Search for the cell housing the specified text and yield its [X, Y] center coordinate. 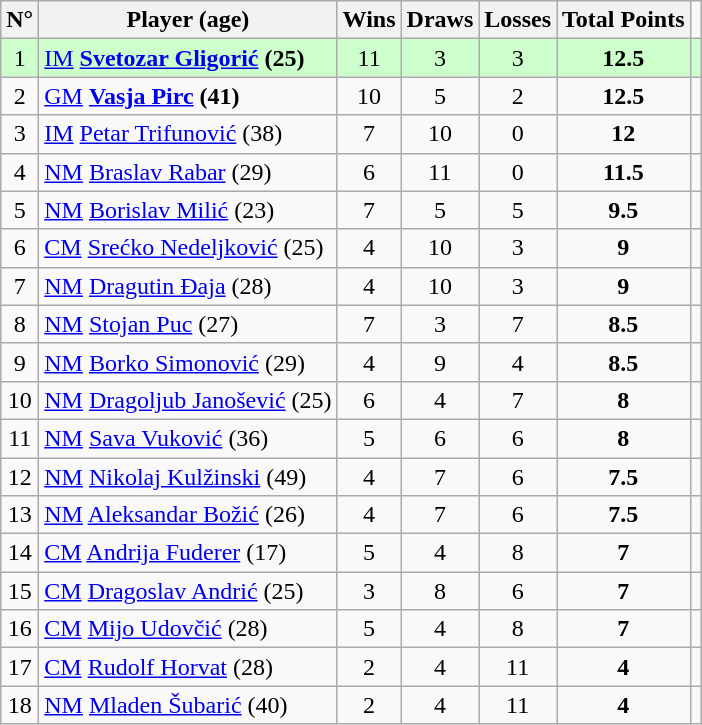
NM Aleksandar Božić (26) [188, 515]
14 [20, 553]
N° [20, 20]
CM Andrija Fuderer (17) [188, 553]
NM Braslav Rabar (29) [188, 172]
NM Borislav Milić (23) [188, 210]
CM Rudolf Horvat (28) [188, 667]
Losses [518, 20]
13 [20, 515]
IM Svetozar Gligorić (25) [188, 58]
IM Petar Trifunović (38) [188, 134]
16 [20, 629]
NM Stojan Puc (27) [188, 324]
NM Sava Vuković (36) [188, 438]
11.5 [624, 172]
18 [20, 705]
NM Dragoljub Janošević (25) [188, 400]
CM Dragoslav Andrić (25) [188, 591]
NM Dragutin Đaja (28) [188, 286]
Draws [440, 20]
GM Vasja Pirc (41) [188, 96]
17 [20, 667]
CM Mijo Udovčić (28) [188, 629]
Total Points [624, 20]
15 [20, 591]
1 [20, 58]
CM Srećko Nedeljković (25) [188, 248]
NM Mladen Šubarić (40) [188, 705]
NM Nikolaj Kulžinski (49) [188, 477]
Player (age) [188, 20]
9.5 [624, 210]
Wins [369, 20]
NM Borko Simonović (29) [188, 362]
